Output the (X, Y) coordinate of the center of the cell containing the given text.  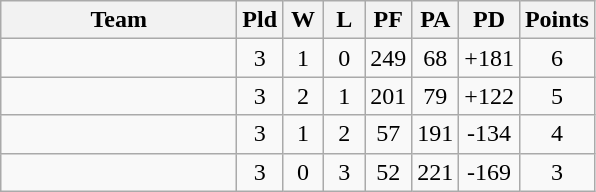
6 (556, 58)
PF (388, 20)
-169 (490, 172)
249 (388, 58)
+122 (490, 96)
Pld (260, 20)
57 (388, 134)
5 (556, 96)
Team (119, 20)
79 (436, 96)
W (304, 20)
PA (436, 20)
L (344, 20)
221 (436, 172)
191 (436, 134)
52 (388, 172)
4 (556, 134)
PD (490, 20)
201 (388, 96)
Points (556, 20)
-134 (490, 134)
68 (436, 58)
+181 (490, 58)
